Determine the (X, Y) coordinate at the center of the cell enclosing the given text.  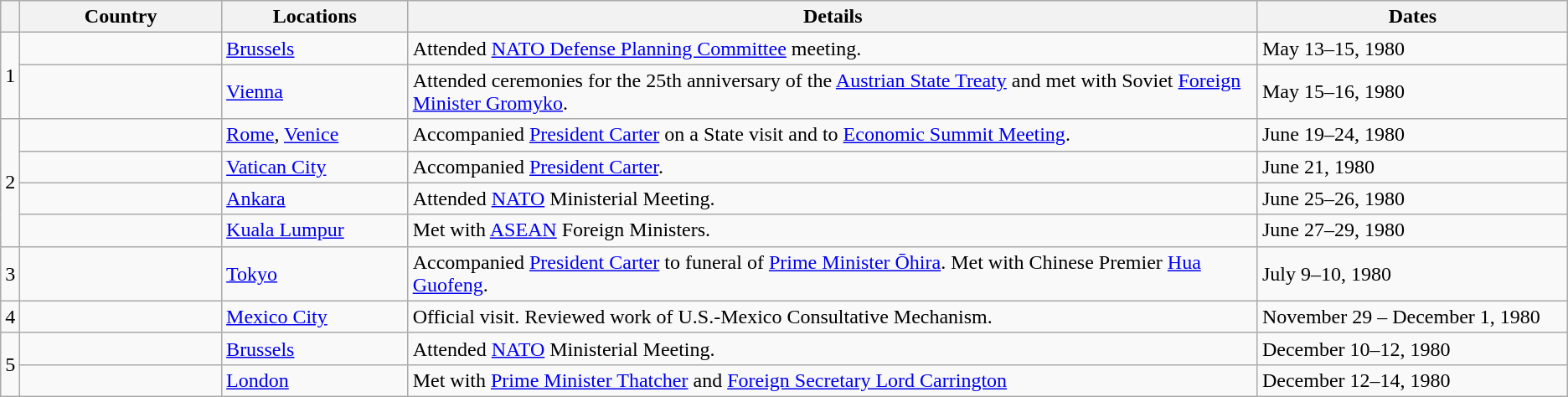
Attended ceremonies for the 25th anniversary of the Austrian State Treaty and met with Soviet Foreign Minister Gromyko. (833, 92)
June 27–29, 1980 (1412, 230)
November 29 – December 1, 1980 (1412, 317)
Dates (1412, 17)
Country (121, 17)
1 (10, 75)
2 (10, 183)
June 21, 1980 (1412, 167)
3 (10, 273)
Rome, Venice (315, 135)
December 10–12, 1980 (1412, 348)
Accompanied President Carter. (833, 167)
Accompanied President Carter on a State visit and to Economic Summit Meeting. (833, 135)
Attended NATO Defense Planning Committee meeting. (833, 49)
May 15–16, 1980 (1412, 92)
Tokyo (315, 273)
Accompanied President Carter to funeral of Prime Minister Ōhira. Met with Chinese Premier Hua Guofeng. (833, 273)
June 19–24, 1980 (1412, 135)
July 9–10, 1980 (1412, 273)
Ankara (315, 198)
Met with ASEAN Foreign Ministers. (833, 230)
Details (833, 17)
5 (10, 364)
Mexico City (315, 317)
Kuala Lumpur (315, 230)
Locations (315, 17)
Vatican City (315, 167)
December 12–14, 1980 (1412, 380)
Met with Prime Minister Thatcher and Foreign Secretary Lord Carrington (833, 380)
Vienna (315, 92)
May 13–15, 1980 (1412, 49)
Official visit. Reviewed work of U.S.-Mexico Consultative Mechanism. (833, 317)
June 25–26, 1980 (1412, 198)
4 (10, 317)
London (315, 380)
